Provide the (x, y) coordinate of the cell's center where the given text is located.  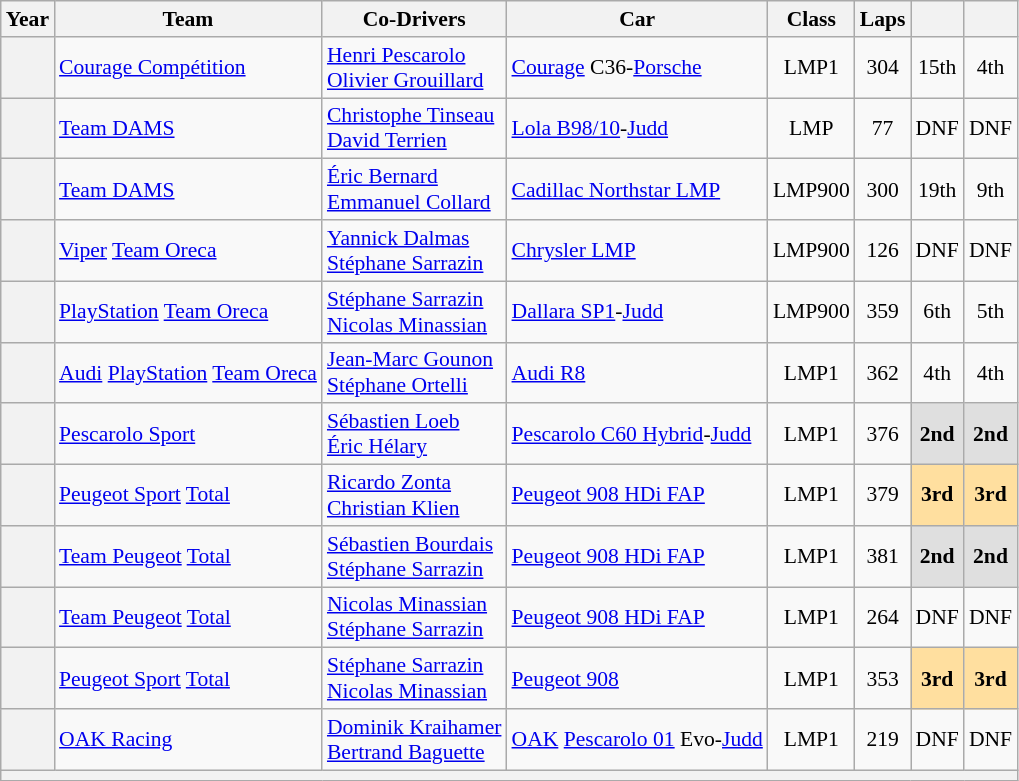
Henri Pescarolo Olivier Grouillard (414, 68)
Cadillac Northstar LMP (636, 190)
Class (812, 19)
126 (883, 250)
359 (883, 312)
264 (883, 618)
OAK Racing (188, 740)
15th (936, 68)
PlayStation Team Oreca (188, 312)
Jean-Marc Gounon Stéphane Ortelli (414, 372)
Pescarolo C60 Hybrid-Judd (636, 434)
Viper Team Oreca (188, 250)
219 (883, 740)
Lola B98/10-Judd (636, 128)
Sébastien Loeb Éric Hélary (414, 434)
Chrysler LMP (636, 250)
381 (883, 556)
Courage Compétition (188, 68)
Dallara SP1-Judd (636, 312)
Yannick Dalmas Stéphane Sarrazin (414, 250)
OAK Pescarolo 01 Evo-Judd (636, 740)
Team (188, 19)
376 (883, 434)
5th (990, 312)
6th (936, 312)
353 (883, 678)
Car (636, 19)
Ricardo Zonta Christian Klien (414, 496)
Christophe Tinseau David Terrien (414, 128)
Dominik Kraihamer Bertrand Baguette (414, 740)
Audi R8 (636, 372)
379 (883, 496)
300 (883, 190)
9th (990, 190)
19th (936, 190)
Peugeot 908 (636, 678)
Pescarolo Sport (188, 434)
Laps (883, 19)
Éric Bernard Emmanuel Collard (414, 190)
Courage C36-Porsche (636, 68)
362 (883, 372)
Audi PlayStation Team Oreca (188, 372)
LMP (812, 128)
Sébastien Bourdais Stéphane Sarrazin (414, 556)
Nicolas Minassian Stéphane Sarrazin (414, 618)
Year (28, 19)
304 (883, 68)
Co-Drivers (414, 19)
77 (883, 128)
